For the text-containing cell, return its midpoint in (x, y) coordinate format. 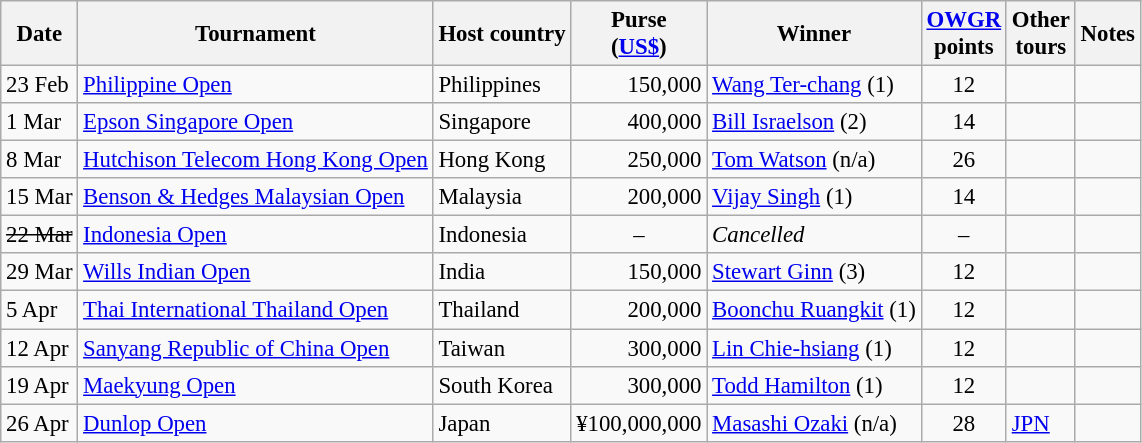
250,000 (639, 160)
Stewart Ginn (3) (814, 273)
Tom Watson (n/a) (814, 160)
Singapore (502, 122)
Purse(US$) (639, 34)
Notes (1108, 34)
15 Mar (40, 197)
Philippines (502, 85)
Epson Singapore Open (256, 122)
Indonesia Open (256, 235)
South Korea (502, 385)
22 Mar (40, 235)
5 Apr (40, 310)
Vijay Singh (1) (814, 197)
19 Apr (40, 385)
29 Mar (40, 273)
Dunlop Open (256, 423)
26 (964, 160)
12 Apr (40, 348)
Othertours (1040, 34)
Indonesia (502, 235)
8 Mar (40, 160)
Wang Ter-chang (1) (814, 85)
OWGRpoints (964, 34)
1 Mar (40, 122)
Maekyung Open (256, 385)
Cancelled (814, 235)
JPN (1040, 423)
400,000 (639, 122)
Benson & Hedges Malaysian Open (256, 197)
23 Feb (40, 85)
Hong Kong (502, 160)
Bill Israelson (2) (814, 122)
28 (964, 423)
Sanyang Republic of China Open (256, 348)
Date (40, 34)
Japan (502, 423)
Hutchison Telecom Hong Kong Open (256, 160)
Malaysia (502, 197)
Wills Indian Open (256, 273)
Thailand (502, 310)
Tournament (256, 34)
Masashi Ozaki (n/a) (814, 423)
Taiwan (502, 348)
Boonchu Ruangkit (1) (814, 310)
Philippine Open (256, 85)
Thai International Thailand Open (256, 310)
Host country (502, 34)
Lin Chie-hsiang (1) (814, 348)
¥100,000,000 (639, 423)
Winner (814, 34)
26 Apr (40, 423)
Todd Hamilton (1) (814, 385)
India (502, 273)
